For the text-containing cell, return its midpoint in (X, Y) coordinate format. 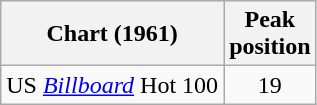
Peakposition (270, 34)
19 (270, 85)
Chart (1961) (112, 34)
US Billboard Hot 100 (112, 85)
